Locate the cell with the specified text and output its (x, y) center coordinate. 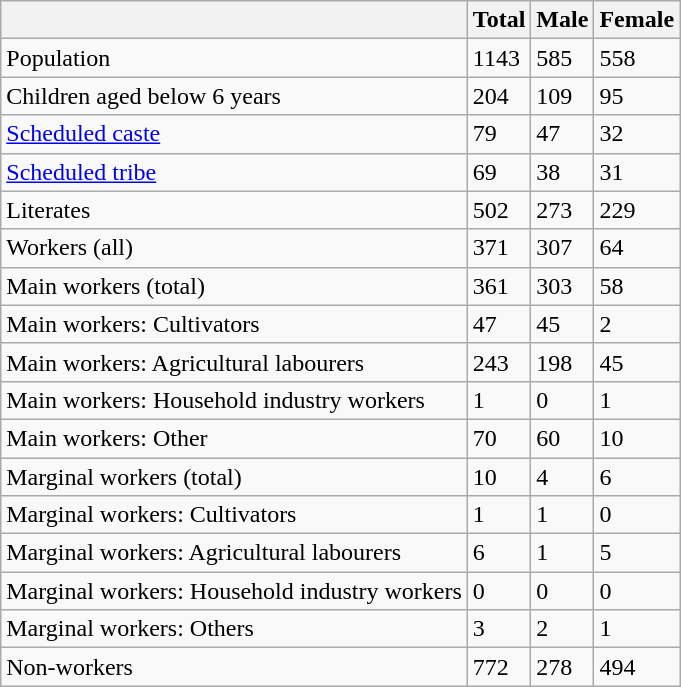
95 (637, 96)
371 (499, 248)
494 (637, 667)
Marginal workers (total) (234, 477)
204 (499, 96)
1143 (499, 58)
60 (562, 438)
303 (562, 286)
4 (562, 477)
58 (637, 286)
229 (637, 210)
Total (499, 20)
Non-workers (234, 667)
307 (562, 248)
502 (499, 210)
Scheduled tribe (234, 172)
69 (499, 172)
243 (499, 362)
Main workers: Household industry workers (234, 400)
772 (499, 667)
Marginal workers: Cultivators (234, 515)
79 (499, 134)
Main workers (total) (234, 286)
361 (499, 286)
Main workers: Agricultural labourers (234, 362)
Literates (234, 210)
Workers (all) (234, 248)
Children aged below 6 years (234, 96)
558 (637, 58)
Main workers: Cultivators (234, 324)
Population (234, 58)
Main workers: Other (234, 438)
Marginal workers: Others (234, 629)
3 (499, 629)
5 (637, 553)
64 (637, 248)
Scheduled caste (234, 134)
109 (562, 96)
Marginal workers: Household industry workers (234, 591)
273 (562, 210)
Female (637, 20)
585 (562, 58)
Male (562, 20)
38 (562, 172)
Marginal workers: Agricultural labourers (234, 553)
70 (499, 438)
31 (637, 172)
32 (637, 134)
198 (562, 362)
278 (562, 667)
